Detect which cell encompasses the target text, then output its [X, Y] center coordinate. 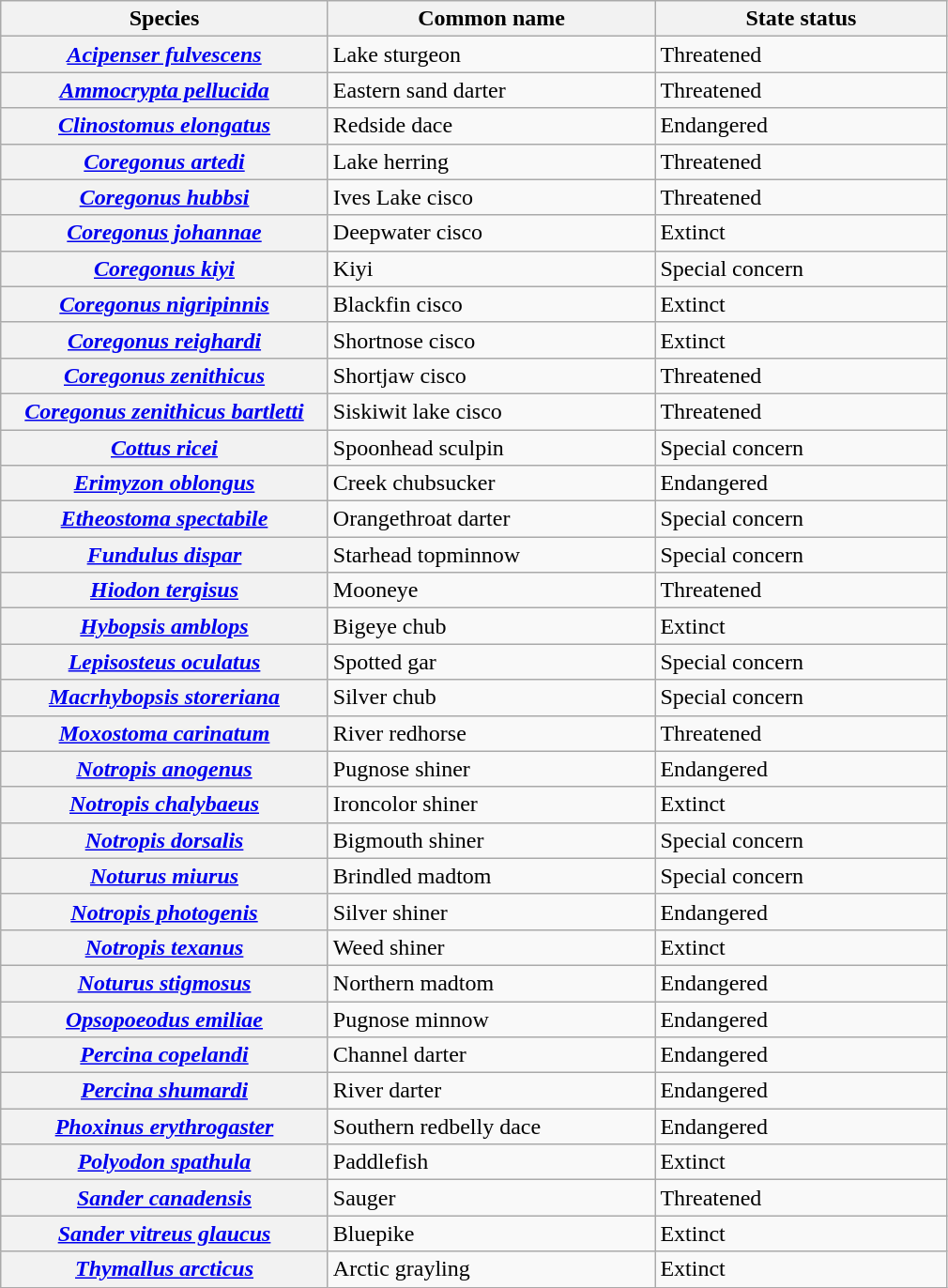
Coregonus hubbsi [165, 197]
Ironcolor shiner [492, 805]
Polyodon spathula [165, 1162]
Redside dace [492, 126]
Cottus ricei [165, 448]
Sander canadensis [165, 1198]
Kiyi [492, 268]
Etheostoma spectabile [165, 519]
Mooneye [492, 590]
Coregonus johannae [165, 233]
Clinostomus elongatus [165, 126]
Ammocrypta pellucida [165, 90]
Northern madtom [492, 983]
Channel darter [492, 1055]
Fundulus dispar [165, 555]
Species [165, 19]
Creek chubsucker [492, 483]
Percina copelandi [165, 1055]
Lake herring [492, 161]
Shortjaw cisco [492, 376]
Coregonus reighardi [165, 340]
Deepwater cisco [492, 233]
Common name [492, 19]
Southern redbelly dace [492, 1127]
Lepisosteus oculatus [165, 662]
Hiodon tergisus [165, 590]
Pugnose shiner [492, 769]
Coregonus artedi [165, 161]
Bigeye chub [492, 626]
Coregonus zenithicus [165, 376]
Hybopsis amblops [165, 626]
Bigmouth shiner [492, 840]
Thymallus arcticus [165, 1269]
Starhead topminnow [492, 555]
Weed shiner [492, 947]
Spoonhead sculpin [492, 448]
Coregonus nigripinnis [165, 304]
Notropis dorsalis [165, 840]
Paddlefish [492, 1162]
Notropis texanus [165, 947]
River darter [492, 1091]
Noturus miurus [165, 876]
Eastern sand darter [492, 90]
Shortnose cisco [492, 340]
Notropis photogenis [165, 912]
Sander vitreus glaucus [165, 1234]
Phoxinus erythrogaster [165, 1127]
Erimyzon oblongus [165, 483]
Acipenser fulvescens [165, 54]
Lake sturgeon [492, 54]
Brindled madtom [492, 876]
Opsopoeodus emiliae [165, 1019]
Noturus stigmosus [165, 983]
Coregonus kiyi [165, 268]
Blackfin cisco [492, 304]
Moxostoma carinatum [165, 733]
Notropis chalybaeus [165, 805]
Ives Lake cisco [492, 197]
Silver chub [492, 698]
Pugnose minnow [492, 1019]
State status [802, 19]
Arctic grayling [492, 1269]
Sauger [492, 1198]
Spotted gar [492, 662]
River redhorse [492, 733]
Bluepike [492, 1234]
Orangethroat darter [492, 519]
Macrhybopsis storeriana [165, 698]
Coregonus zenithicus bartletti [165, 411]
Percina shumardi [165, 1091]
Silver shiner [492, 912]
Notropis anogenus [165, 769]
Siskiwit lake cisco [492, 411]
